Locate the cell with the specified text and output its (x, y) center coordinate. 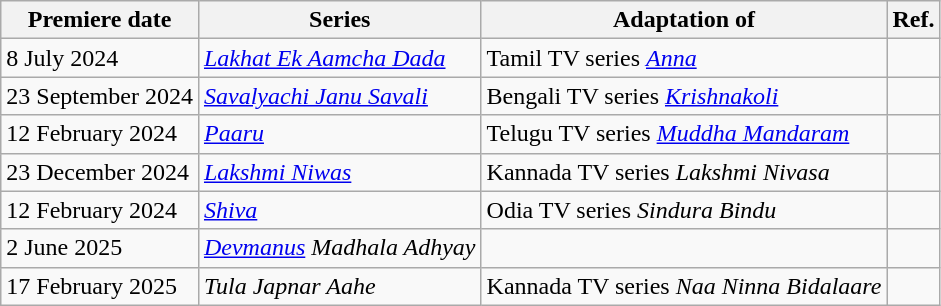
Savalyachi Janu Savali (340, 96)
23 December 2024 (100, 172)
Tula Japnar Aahe (340, 286)
Kannada TV series Lakshmi Nivasa (684, 172)
Devmanus Madhala Adhyay (340, 248)
Lakhat Ek Aamcha Dada (340, 58)
17 February 2025 (100, 286)
Series (340, 20)
8 July 2024 (100, 58)
Shiva (340, 210)
Lakshmi Niwas (340, 172)
Premiere date (100, 20)
23 September 2024 (100, 96)
Tamil TV series Anna (684, 58)
Kannada TV series Naa Ninna Bidalaare (684, 286)
Paaru (340, 134)
Bengali TV series Krishnakoli (684, 96)
Telugu TV series Muddha Mandaram (684, 134)
Odia TV series Sindura Bindu (684, 210)
2 June 2025 (100, 248)
Adaptation of (684, 20)
Ref. (914, 20)
